From the cell containing the given text, extract its center point as [X, Y] coordinate. 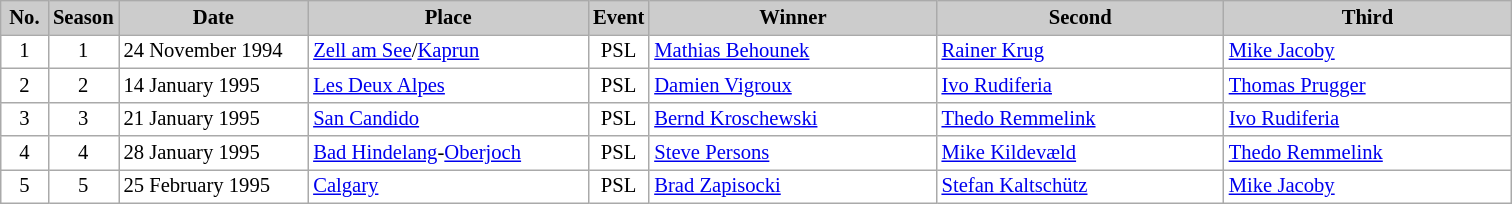
Third [1368, 17]
Winner [792, 17]
Date [213, 17]
Thomas Prugger [1368, 85]
14 January 1995 [213, 85]
San Candido [448, 119]
Zell am See/Kaprun [448, 51]
No. [24, 17]
28 January 1995 [213, 153]
Damien Vigroux [792, 85]
Bad Hindelang-Oberjoch [448, 153]
Steve Persons [792, 153]
Rainer Krug [1080, 51]
Stefan Kaltschütz [1080, 186]
Season [83, 17]
24 November 1994 [213, 51]
Mike Kildevæld [1080, 153]
Calgary [448, 186]
21 January 1995 [213, 119]
Les Deux Alpes [448, 85]
Event [618, 17]
Brad Zapisocki [792, 186]
Second [1080, 17]
Bernd Kroschewski [792, 119]
25 February 1995 [213, 186]
Place [448, 17]
Mathias Behounek [792, 51]
